Provide the [x, y] coordinate of the cell's center where the given text is located.  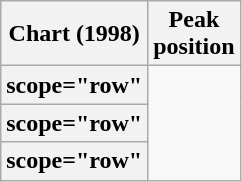
Peakposition [194, 34]
Chart (1998) [74, 34]
